Pinpoint the cell where the given text exists, returning its [x, y] midpoint coordinate. 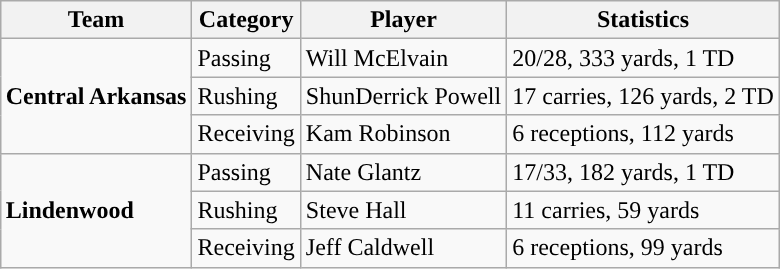
6 receptions, 112 yards [644, 134]
Steve Hall [403, 210]
Nate Glantz [403, 172]
Team [96, 20]
ShunDerrick Powell [403, 96]
Category [246, 20]
6 receptions, 99 yards [644, 248]
Central Arkansas [96, 96]
17 carries, 126 yards, 2 TD [644, 96]
Jeff Caldwell [403, 248]
Will McElvain [403, 58]
Lindenwood [96, 210]
20/28, 333 yards, 1 TD [644, 58]
11 carries, 59 yards [644, 210]
Statistics [644, 20]
Player [403, 20]
Kam Robinson [403, 134]
17/33, 182 yards, 1 TD [644, 172]
